Find where the given text appears and provide that cell's center as [X, Y] coordinate. 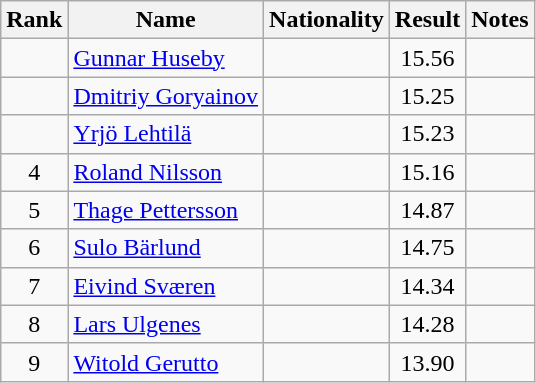
Result [427, 20]
Nationality [327, 20]
14.87 [427, 210]
14.34 [427, 286]
15.23 [427, 134]
9 [34, 362]
15.56 [427, 58]
Gunnar Huseby [166, 58]
14.28 [427, 324]
7 [34, 286]
Dmitriy Goryainov [166, 96]
Sulo Bärlund [166, 248]
Notes [500, 20]
Rank [34, 20]
14.75 [427, 248]
Yrjö Lehtilä [166, 134]
Witold Gerutto [166, 362]
Eivind Sværen [166, 286]
15.16 [427, 172]
5 [34, 210]
4 [34, 172]
8 [34, 324]
Name [166, 20]
Roland Nilsson [166, 172]
Lars Ulgenes [166, 324]
15.25 [427, 96]
13.90 [427, 362]
6 [34, 248]
Thage Pettersson [166, 210]
